Provide the [x, y] coordinate of the cell's center where the given text is located.  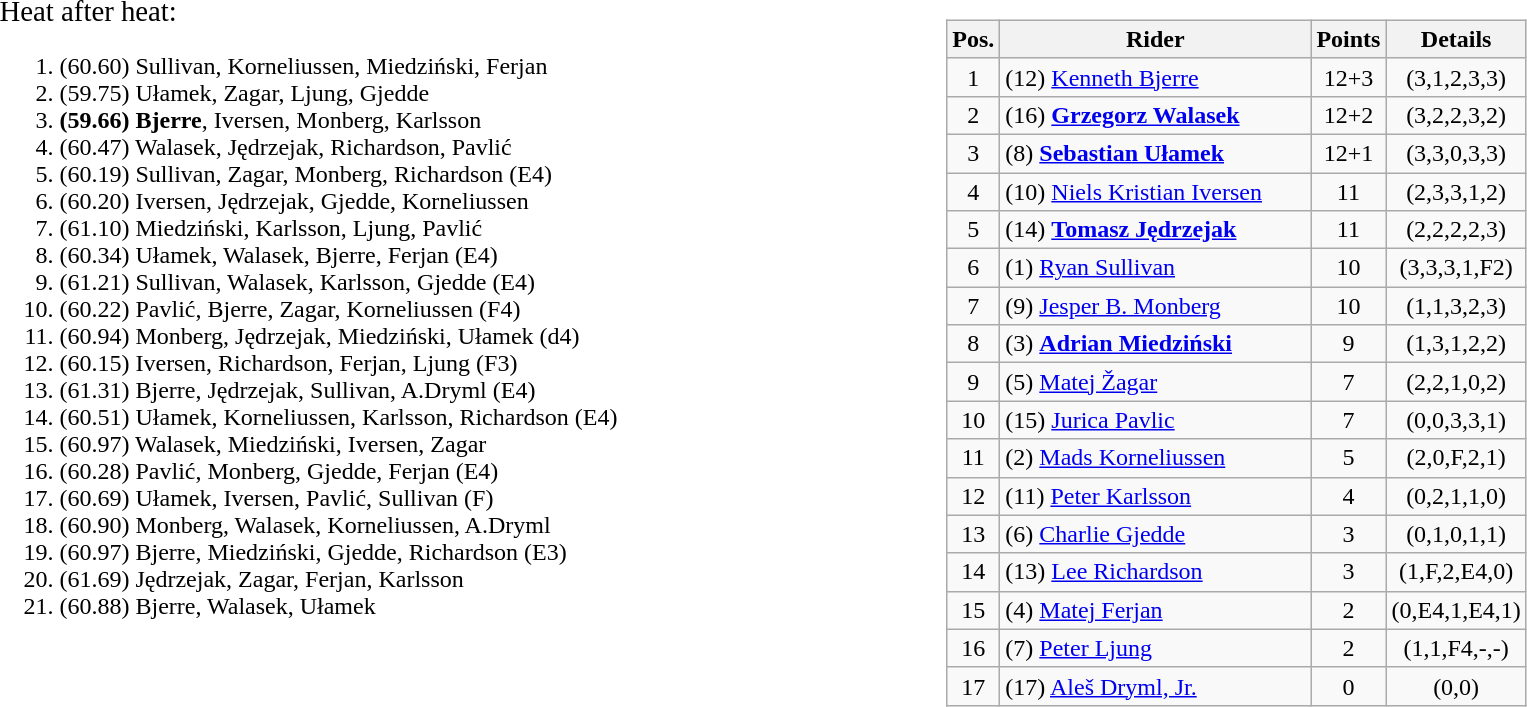
(10) Niels Kristian Iversen [1156, 191]
(0,1,0,1,1) [1456, 534]
12+2 [1348, 115]
17 [974, 686]
Points [1348, 39]
(13) Lee Richardson [1156, 572]
12+3 [1348, 77]
(15) Jurica Pavlic [1156, 420]
1 [974, 77]
(1,F,2,E4,0) [1456, 572]
6 [974, 268]
14 [974, 572]
8 [974, 344]
(3,2,2,3,2) [1456, 115]
(9) Jesper B. Monberg [1156, 306]
12+1 [1348, 153]
(2,3,3,1,2) [1456, 191]
(4) Matej Ferjan [1156, 610]
(16) Grzegorz Walasek [1156, 115]
(0,0,3,3,1) [1456, 420]
(12) Kenneth Bjerre [1156, 77]
12 [974, 496]
(3,1,2,3,3) [1456, 77]
(3) Adrian Miedziński [1156, 344]
Details [1456, 39]
0 [1348, 686]
(2,0,F,2,1) [1456, 458]
(1,1,3,2,3) [1456, 306]
(1) Ryan Sullivan [1156, 268]
(6) Charlie Gjedde [1156, 534]
15 [974, 610]
(0,E4,1,E4,1) [1456, 610]
(11) Peter Karlsson [1156, 496]
(2,2,1,0,2) [1456, 382]
13 [974, 534]
(2) Mads Korneliussen [1156, 458]
(1,3,1,2,2) [1456, 344]
(3,3,0,3,3) [1456, 153]
(0,0) [1456, 686]
(14) Tomasz Jędrzejak [1156, 230]
16 [974, 648]
(0,2,1,1,0) [1456, 496]
(17) Aleš Dryml, Jr. [1156, 686]
(8) Sebastian Ułamek [1156, 153]
(3,3,3,1,F2) [1456, 268]
Pos. [974, 39]
(2,2,2,2,3) [1456, 230]
(5) Matej Žagar [1156, 382]
(7) Peter Ljung [1156, 648]
Rider [1156, 39]
(1,1,F4,-,-) [1456, 648]
